Identify which cell holds the provided text, then report its (X, Y) central coordinate. 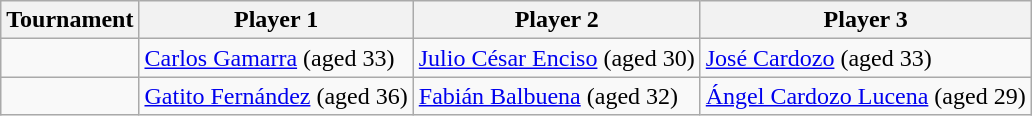
Player 3 (866, 20)
Fabián Balbuena (aged 32) (556, 96)
Player 1 (276, 20)
José Cardozo (aged 33) (866, 58)
Tournament (70, 20)
Julio César Enciso (aged 30) (556, 58)
Carlos Gamarra (aged 33) (276, 58)
Ángel Cardozo Lucena (aged 29) (866, 96)
Gatito Fernández (aged 36) (276, 96)
Player 2 (556, 20)
